From the cell containing the given text, extract its center point as (x, y) coordinate. 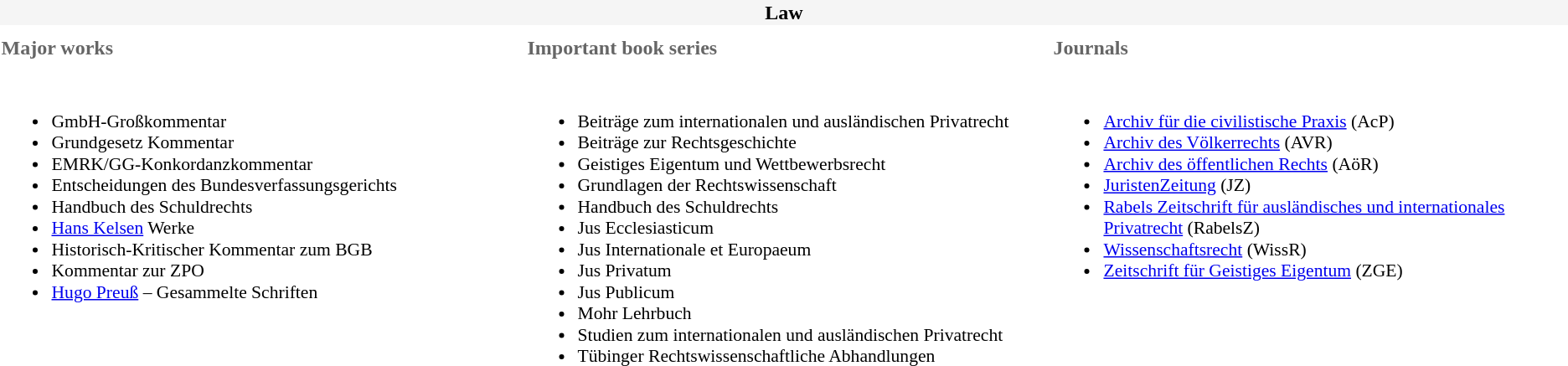
Journals (1310, 48)
Major works (258, 48)
Law (784, 13)
Important book series (784, 48)
